Determine the [X, Y] coordinate at the center of the cell enclosing the given text.  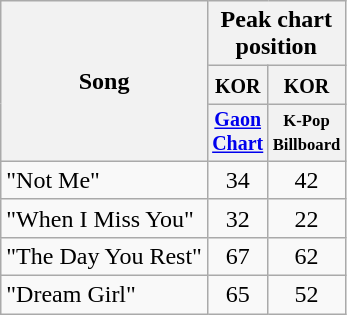
42 [306, 180]
52 [306, 295]
"Not Me" [104, 180]
Gaon Chart [238, 132]
Peak chart position [276, 34]
Song [104, 82]
67 [238, 256]
"When I Miss You" [104, 218]
65 [238, 295]
22 [306, 218]
K-Pop Billboard [306, 132]
"Dream Girl" [104, 295]
32 [238, 218]
"The Day You Rest" [104, 256]
34 [238, 180]
62 [306, 256]
